For the text-containing cell, return its midpoint in (x, y) coordinate format. 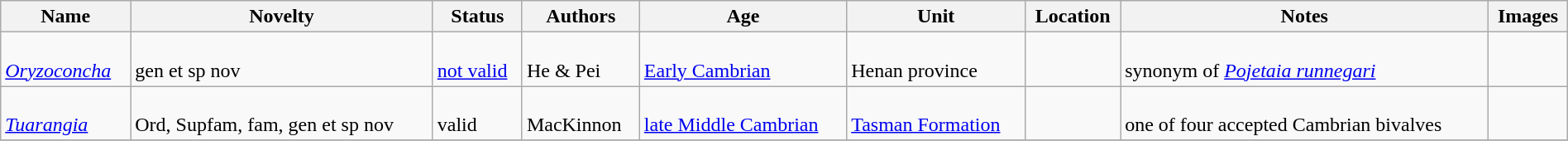
Oryzoconcha (66, 60)
Early Cambrian (743, 60)
Tuarangia (66, 113)
Ord, Supfam, fam, gen et sp nov (282, 113)
Notes (1305, 17)
Location (1073, 17)
valid (477, 113)
Tasman Formation (936, 113)
Authors (581, 17)
Henan province (936, 60)
one of four accepted Cambrian bivalves (1305, 113)
gen et sp nov (282, 60)
Novelty (282, 17)
Status (477, 17)
Age (743, 17)
Images (1528, 17)
synonym of Pojetaia runnegari (1305, 60)
not valid (477, 60)
Name (66, 17)
He & Pei (581, 60)
MacKinnon (581, 113)
Unit (936, 17)
late Middle Cambrian (743, 113)
